Identify which cell holds the provided text, then report its [X, Y] central coordinate. 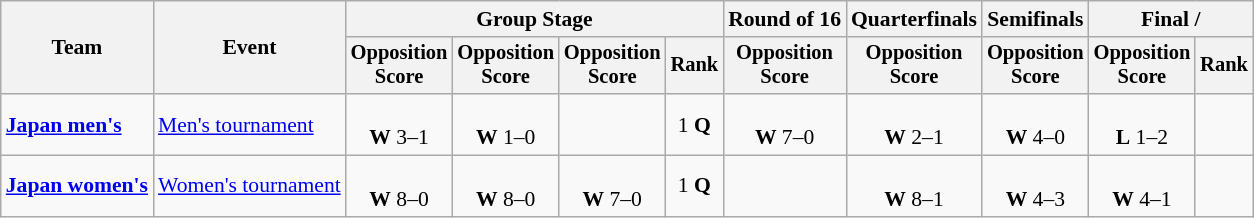
Group Stage [534, 19]
W 1–0 [506, 124]
Semifinals [1036, 19]
Round of 16 [784, 19]
W 8–1 [914, 186]
W 4–1 [1142, 186]
Event [250, 48]
Women's tournament [250, 186]
Men's tournament [250, 124]
W 2–1 [914, 124]
W 4–3 [1036, 186]
L 1–2 [1142, 124]
W 4–0 [1036, 124]
Japan men's [77, 124]
Japan women's [77, 186]
Team [77, 48]
Quarterfinals [914, 19]
Final / [1171, 19]
W 3–1 [400, 124]
